Find where the given text appears and provide that cell's center as (x, y) coordinate. 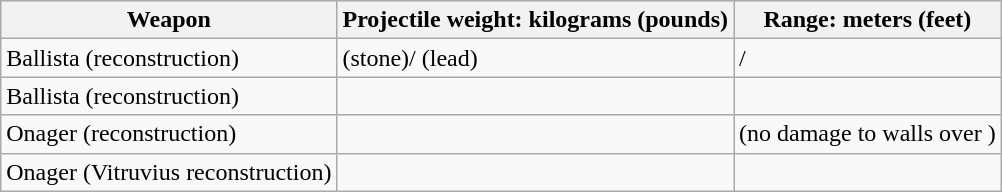
Weapon (169, 20)
Onager (reconstruction) (169, 134)
(no damage to walls over ) (868, 134)
Range: meters (feet) (868, 20)
(stone)/ (lead) (536, 58)
Onager (Vitruvius reconstruction) (169, 172)
/ (868, 58)
Projectile weight: kilograms (pounds) (536, 20)
